Find where the given text appears and provide that cell's center as (X, Y) coordinate. 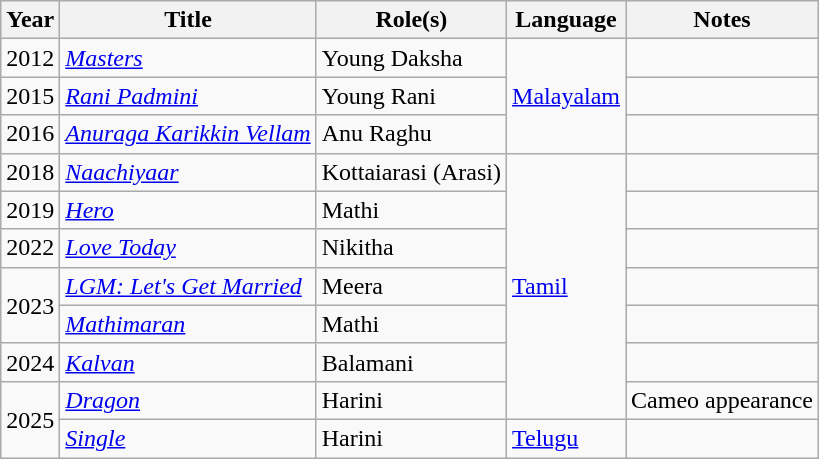
2024 (30, 362)
LGM: Let's Get Married (188, 286)
Young Daksha (411, 58)
Rani Padmini (188, 96)
2015 (30, 96)
Balamani (411, 362)
Anu Raghu (411, 134)
Kottaiarasi (Arasi) (411, 172)
Young Rani (411, 96)
Role(s) (411, 20)
Love Today (188, 248)
Tamil (566, 286)
Mathimaran (188, 324)
Naachiyaar (188, 172)
Single (188, 438)
2018 (30, 172)
Hero (188, 210)
2025 (30, 419)
Kalvan (188, 362)
Malayalam (566, 96)
2019 (30, 210)
Nikitha (411, 248)
Telugu (566, 438)
Meera (411, 286)
Cameo appearance (722, 400)
Anuraga Karikkin Vellam (188, 134)
Year (30, 20)
Dragon (188, 400)
2022 (30, 248)
2023 (30, 305)
Title (188, 20)
2012 (30, 58)
Masters (188, 58)
Language (566, 20)
2016 (30, 134)
Notes (722, 20)
